Pinpoint the cell where the given text exists, returning its [x, y] midpoint coordinate. 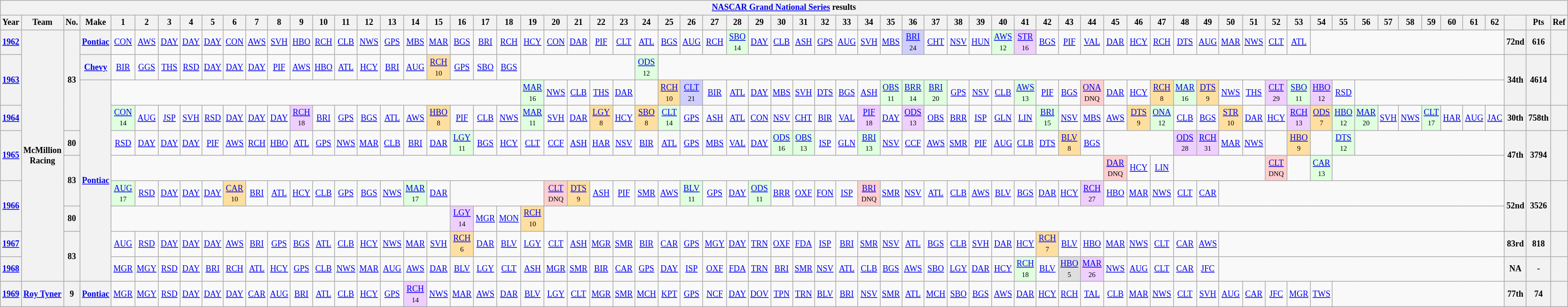
CAR10 [234, 193]
11 [346, 23]
BRI13 [869, 143]
45 [1115, 23]
58 [1410, 23]
McMillion Racing [42, 156]
ODS12 [647, 68]
30th [1515, 118]
Year [11, 23]
AWS13 [1026, 92]
RCH6 [462, 244]
STR16 [1026, 42]
20 [556, 23]
38 [959, 23]
3794 [1538, 156]
HBO9 [1299, 143]
RCH13 [1299, 118]
CON14 [123, 118]
12 [369, 23]
RCH7 [1047, 244]
59 [1432, 23]
55 [1343, 23]
46 [1139, 23]
24 [647, 23]
AUG17 [123, 193]
Pts [1538, 23]
27 [714, 23]
ODS13 [913, 118]
AWS12 [1003, 42]
MAR26 [1092, 269]
8 [279, 23]
1966 [11, 206]
42 [1047, 23]
OBS13 [804, 143]
RCH8 [1162, 92]
17 [486, 23]
31 [804, 23]
39 [980, 23]
BLV11 [691, 193]
10 [323, 23]
3526 [1538, 206]
OBS11 [891, 92]
48 [1185, 23]
ONADNQ [1092, 92]
29 [760, 23]
CAR13 [1322, 168]
CLT21 [691, 92]
NASCAR Grand National Series results [784, 8]
51 [1254, 23]
1964 [11, 118]
DTS12 [1343, 143]
1 [123, 23]
1963 [11, 80]
BRI20 [936, 92]
NA [1515, 269]
32 [825, 23]
34th [1515, 80]
Ref [1559, 23]
CLT29 [1277, 92]
34 [869, 23]
Team [42, 23]
14 [416, 23]
16 [462, 23]
ONA12 [1162, 118]
Roy Tyner [42, 294]
ODS7 [1322, 118]
1969 [11, 294]
MON [509, 219]
15 [439, 23]
STR10 [1231, 118]
83rd [1515, 244]
7 [257, 23]
HBO5 [1070, 269]
52 [1277, 23]
RCH27 [1092, 193]
NCF [714, 294]
22 [601, 23]
DOV [760, 294]
BRIDNQ [869, 193]
758th [1538, 118]
3 [169, 23]
6 [234, 23]
1967 [11, 244]
4614 [1538, 80]
43 [1070, 23]
LGY14 [462, 219]
60 [1452, 23]
SBO11 [1299, 92]
26 [691, 23]
TWS [1322, 294]
37 [936, 23]
40 [1003, 23]
61 [1474, 23]
FON [825, 193]
1965 [11, 156]
53 [1299, 23]
18 [509, 23]
JSP [169, 118]
74 [1538, 294]
19 [533, 23]
1968 [11, 269]
57 [1388, 23]
41 [1026, 23]
GGS [147, 68]
72nd [1515, 42]
BRI24 [913, 42]
OBS [936, 118]
616 [1538, 42]
MAR11 [533, 118]
HUN [980, 42]
BRR14 [913, 92]
Chevy [96, 68]
1962 [11, 42]
TAL [1092, 294]
33 [847, 23]
RCH14 [416, 294]
23 [624, 23]
30 [782, 23]
SBO8 [647, 118]
2 [147, 23]
No. [71, 23]
5 [212, 23]
13 [392, 23]
CLT14 [669, 118]
Make [96, 23]
PIF18 [869, 118]
47 [1162, 23]
LGY11 [462, 143]
BLV8 [1070, 143]
KPT [669, 294]
54 [1322, 23]
LGY8 [601, 118]
49 [1208, 23]
RCH31 [1208, 143]
47th [1515, 156]
CLT17 [1432, 118]
MAR17 [416, 193]
MAR20 [1366, 118]
52nd [1515, 206]
ODS28 [1185, 143]
JAC [1495, 118]
BRI15 [1047, 118]
DARDNQ [1115, 168]
- [1538, 269]
ODS16 [782, 143]
50 [1231, 23]
56 [1366, 23]
ODS11 [760, 193]
35 [891, 23]
25 [669, 23]
TPN [782, 294]
21 [578, 23]
HBO8 [439, 118]
62 [1495, 23]
4 [191, 23]
28 [737, 23]
SBO14 [737, 42]
818 [1538, 244]
77th [1515, 294]
44 [1092, 23]
36 [913, 23]
